Pinpoint the cell where the given text exists, returning its [X, Y] midpoint coordinate. 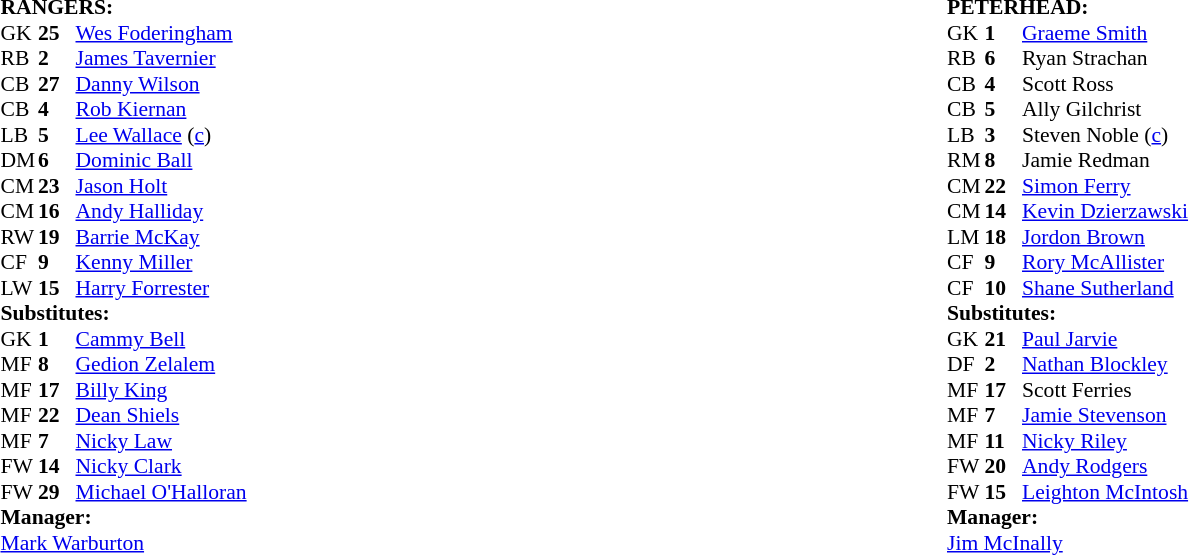
Scott Ross [1105, 84]
3 [1003, 135]
Andy Halliday [162, 211]
Nathan Blockley [1105, 365]
Steven Noble (c) [1105, 135]
LW [19, 288]
Nicky Riley [1105, 441]
Andy Rodgers [1105, 467]
27 [57, 84]
16 [57, 211]
21 [1003, 339]
James Tavernier [162, 59]
Ryan Strachan [1105, 59]
Cammy Bell [162, 339]
LM [966, 237]
Gedion Zelalem [162, 365]
18 [1003, 237]
Michael O'Halloran [162, 492]
Danny Wilson [162, 84]
25 [57, 33]
Leighton McIntosh [1105, 492]
Rob Kiernan [162, 109]
Dean Shiels [162, 415]
Simon Ferry [1105, 186]
Billy King [162, 390]
19 [57, 237]
29 [57, 492]
Lee Wallace (c) [162, 135]
DF [966, 365]
Wes Foderingham [162, 33]
RM [966, 161]
Jamie Stevenson [1105, 415]
Harry Forrester [162, 288]
Ally Gilchrist [1105, 109]
DM [19, 161]
Dominic Ball [162, 161]
23 [57, 186]
Jason Holt [162, 186]
Shane Sutherland [1105, 288]
Scott Ferries [1105, 390]
Rory McAllister [1105, 263]
Jordon Brown [1105, 237]
Graeme Smith [1105, 33]
Jamie Redman [1105, 161]
Barrie McKay [162, 237]
Nicky Clark [162, 467]
RW [19, 237]
20 [1003, 467]
11 [1003, 441]
Kevin Dzierzawski [1105, 211]
Kenny Miller [162, 263]
10 [1003, 288]
Paul Jarvie [1105, 339]
Nicky Law [162, 441]
